Determine the (x, y) coordinate at the center of the cell enclosing the given text.  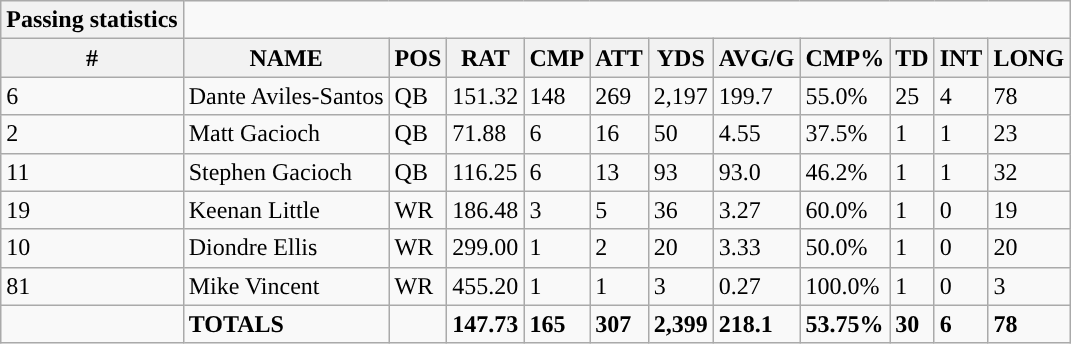
36 (680, 210)
100.0% (845, 286)
2,197 (680, 96)
199.7 (756, 96)
165 (557, 324)
46.2% (845, 172)
55.0% (845, 96)
299.00 (486, 248)
30 (912, 324)
147.73 (486, 324)
60.0% (845, 210)
50.0% (845, 248)
AVG/G (756, 58)
3.33 (756, 248)
INT (961, 58)
Dante Aviles-Santos (286, 96)
307 (620, 324)
53.75% (845, 324)
23 (1029, 134)
71.88 (486, 134)
32 (1029, 172)
3.27 (756, 210)
CMP (557, 58)
81 (92, 286)
4.55 (756, 134)
50 (680, 134)
CMP% (845, 58)
LONG (1029, 58)
TOTALS (286, 324)
POS (418, 58)
Passing statistics (92, 20)
YDS (680, 58)
0.27 (756, 286)
93 (680, 172)
16 (620, 134)
186.48 (486, 210)
10 (92, 248)
Mike Vincent (286, 286)
TD (912, 58)
Diondre Ellis (286, 248)
ATT (620, 58)
Matt Gacioch (286, 134)
116.25 (486, 172)
Stephen Gacioch (286, 172)
NAME (286, 58)
25 (912, 96)
218.1 (756, 324)
151.32 (486, 96)
37.5% (845, 134)
RAT (486, 58)
455.20 (486, 286)
13 (620, 172)
5 (620, 210)
# (92, 58)
269 (620, 96)
93.0 (756, 172)
4 (961, 96)
148 (557, 96)
2,399 (680, 324)
11 (92, 172)
Keenan Little (286, 210)
